Scan for the cell matching the given text and deliver its (x, y) coordinate at center. 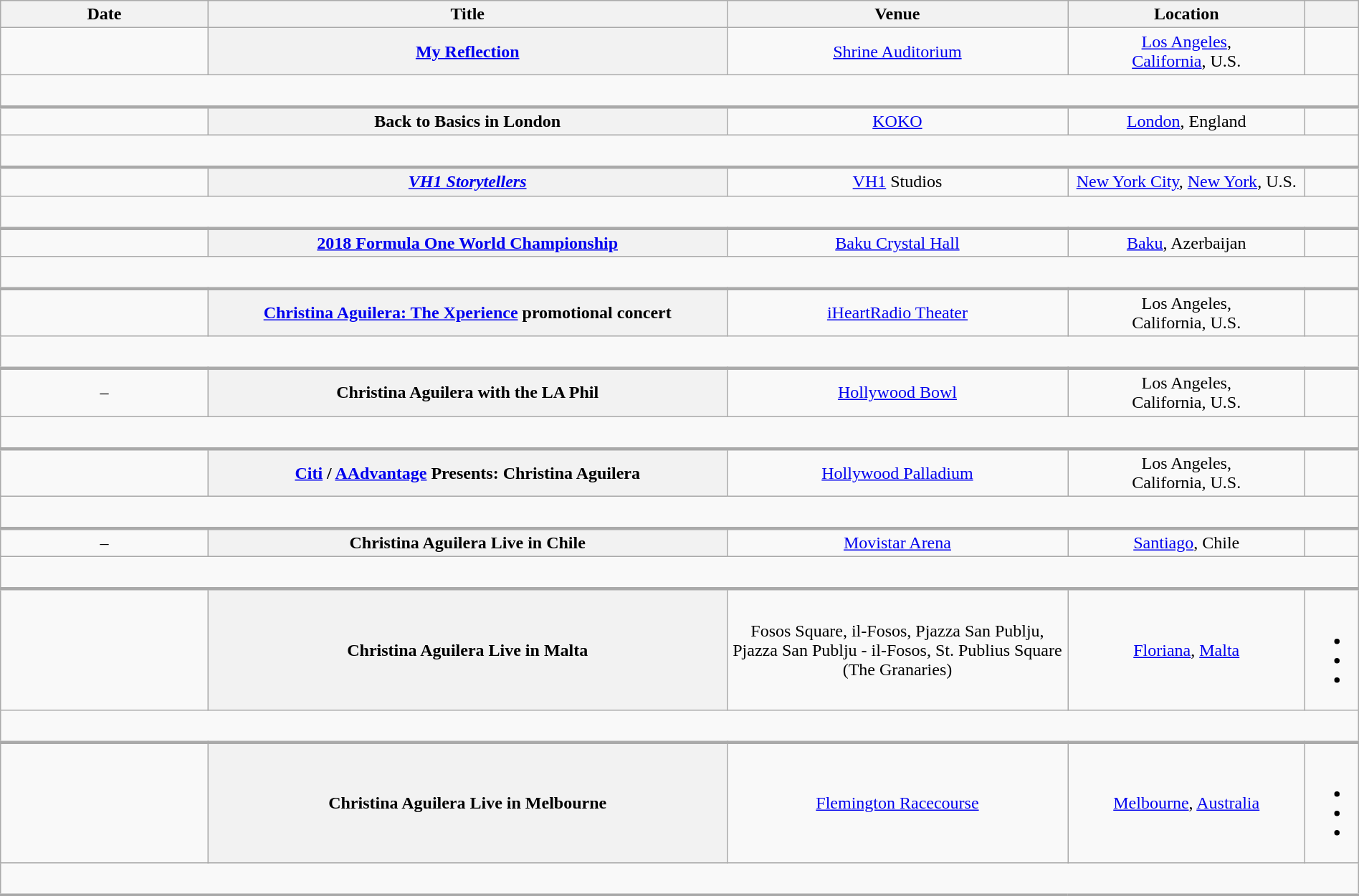
Shrine Auditorium (897, 52)
London, England (1187, 121)
Title (467, 14)
Fosos Square, il-Fosos, Pjazza San Publju, Pjazza San Publju - il-Fosos, St. Publius Square (The Granaries) (897, 649)
Christina Aguilera: The Xperience promotional concert (467, 313)
Christina Aguilera Live in Melbourne (467, 803)
Hollywood Bowl (897, 393)
VH1 Storytellers (467, 181)
Back to Basics in London (467, 121)
Movistar Arena (897, 543)
Christina Aguilera Live in Chile (467, 543)
KOKO (897, 121)
Location (1187, 14)
Flemington Racecourse (897, 803)
New York City, New York, U.S. (1187, 181)
2018 Formula One World Championship (467, 242)
Melbourne, Australia (1187, 803)
Venue (897, 14)
iHeartRadio Theater (897, 313)
Christina Aguilera Live in Malta (467, 649)
Christina Aguilera with the LA Phil (467, 393)
Baku Crystal Hall (897, 242)
Santiago, Chile (1187, 543)
My Reflection (467, 52)
Hollywood Palladium (897, 473)
Date (105, 14)
Baku, Azerbaijan (1187, 242)
Citi / AAdvantage Presents: Christina Aguilera (467, 473)
VH1 Studios (897, 181)
Floriana, Malta (1187, 649)
